Provide the [x, y] coordinate of the cell's center where the given text is located.  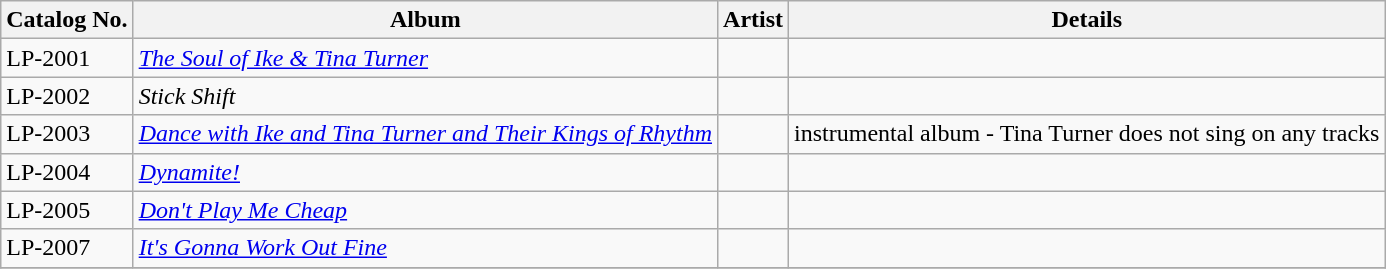
Album [425, 20]
The Soul of Ike & Tina Turner [425, 58]
Catalog No. [67, 20]
It's Gonna Work Out Fine [425, 248]
LP-2002 [67, 96]
Artist [754, 20]
LP-2007 [67, 248]
Dance with Ike and Tina Turner and Their Kings of Rhythm [425, 134]
instrumental album - Tina Turner does not sing on any tracks [1087, 134]
LP-2003 [67, 134]
LP-2004 [67, 172]
LP-2005 [67, 210]
Don't Play Me Cheap [425, 210]
Dynamite! [425, 172]
Stick Shift [425, 96]
LP-2001 [67, 58]
Details [1087, 20]
